Search for the cell housing the specified text and yield its (x, y) center coordinate. 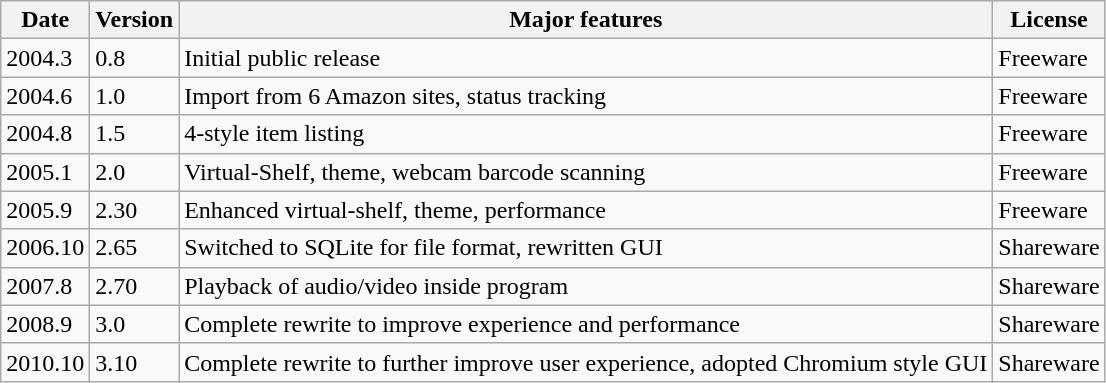
Switched to SQLite for file format, rewritten GUI (586, 248)
3.10 (134, 362)
4-style item listing (586, 134)
2.65 (134, 248)
Date (46, 20)
0.8 (134, 58)
Complete rewrite to further improve user experience, adopted Chromium style GUI (586, 362)
3.0 (134, 324)
Complete rewrite to improve experience and performance (586, 324)
2004.6 (46, 96)
2.70 (134, 286)
1.0 (134, 96)
2004.8 (46, 134)
Enhanced virtual-shelf, theme, performance (586, 210)
1.5 (134, 134)
Virtual-Shelf, theme, webcam barcode scanning (586, 172)
License (1049, 20)
2005.1 (46, 172)
2.0 (134, 172)
2006.10 (46, 248)
Import from 6 Amazon sites, status tracking (586, 96)
2.30 (134, 210)
2008.9 (46, 324)
2007.8 (46, 286)
Initial public release (586, 58)
2010.10 (46, 362)
Major features (586, 20)
2004.3 (46, 58)
Playback of audio/video inside program (586, 286)
2005.9 (46, 210)
Version (134, 20)
